Locate the cell with the specified text and output its (X, Y) center coordinate. 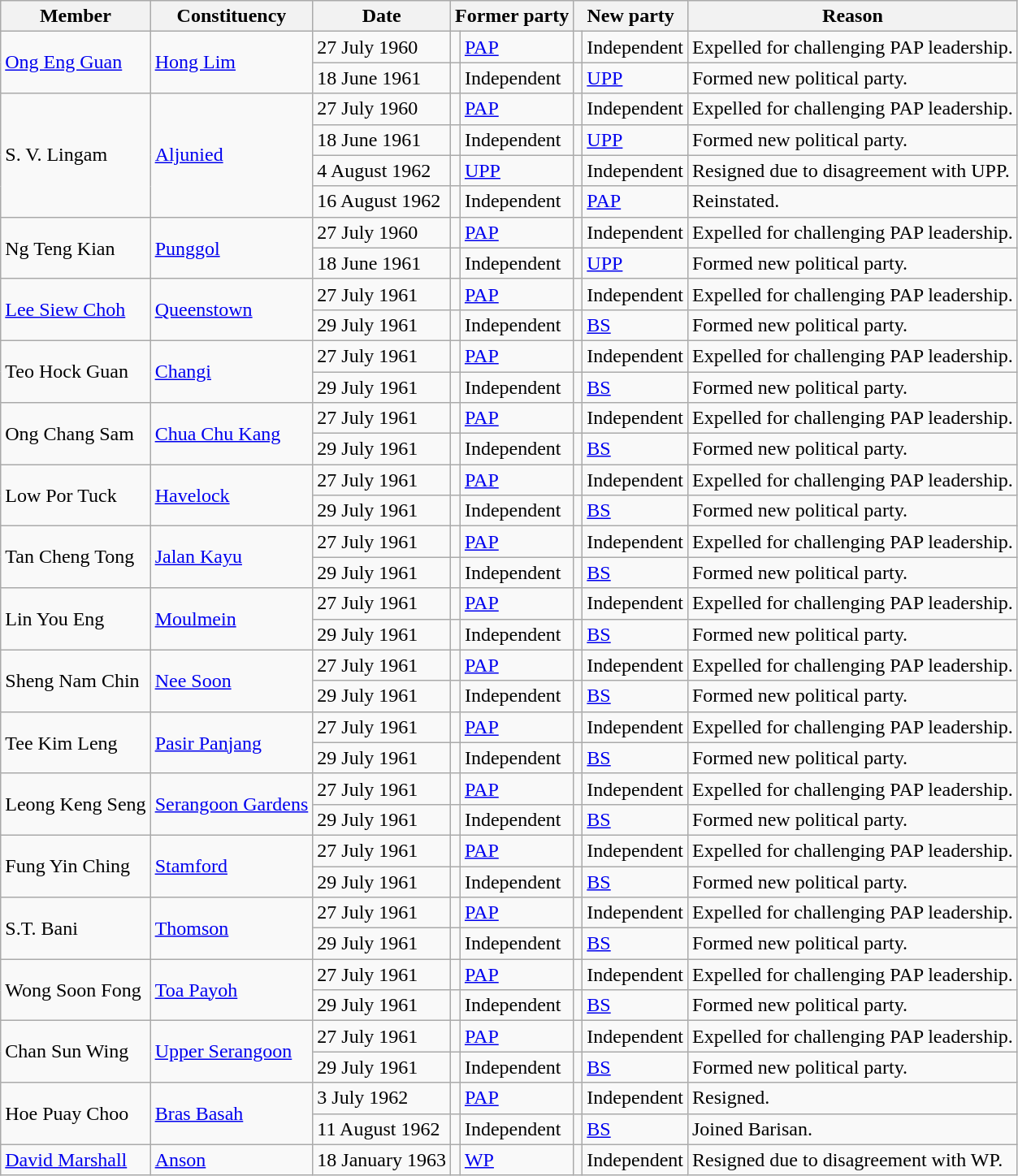
Chan Sun Wing (76, 1052)
Teo Hock Guan (76, 371)
WP (517, 1160)
Ng Teng Kian (76, 248)
Aljunied (232, 155)
Thomson (232, 928)
Tee Kim Leng (76, 742)
Resigned due to disagreement with WP. (852, 1160)
Former party (512, 16)
Chua Chu Kang (232, 434)
Changi (232, 371)
Pasir Panjang (232, 742)
Stamford (232, 866)
Constituency (232, 16)
Ong Eng Guan (76, 63)
Sheng Nam Chin (76, 681)
Punggol (232, 248)
Ong Chang Sam (76, 434)
Serangoon Gardens (232, 804)
Queenstown (232, 309)
Tan Cheng Tong (76, 557)
Jalan Kayu (232, 557)
Wong Soon Fong (76, 990)
Resigned. (852, 1098)
Lee Siew Choh (76, 309)
Nee Soon (232, 681)
Fung Yin Ching (76, 866)
Havelock (232, 495)
Leong Keng Seng (76, 804)
16 August 1962 (382, 201)
Reason (852, 16)
Low Por Tuck (76, 495)
Member (76, 16)
Date (382, 16)
3 July 1962 (382, 1098)
New party (630, 16)
Upper Serangoon (232, 1052)
Moulmein (232, 619)
Resigned due to disagreement with UPP. (852, 171)
Toa Payoh (232, 990)
Joined Barisan. (852, 1129)
11 August 1962 (382, 1129)
David Marshall (76, 1160)
Hong Lim (232, 63)
4 August 1962 (382, 171)
Lin You Eng (76, 619)
S.T. Bani (76, 928)
S. V. Lingam (76, 155)
Reinstated. (852, 201)
18 January 1963 (382, 1160)
Anson (232, 1160)
Bras Basah (232, 1113)
Hoe Puay Choo (76, 1113)
